Pinpoint the cell where the given text exists, returning its (X, Y) midpoint coordinate. 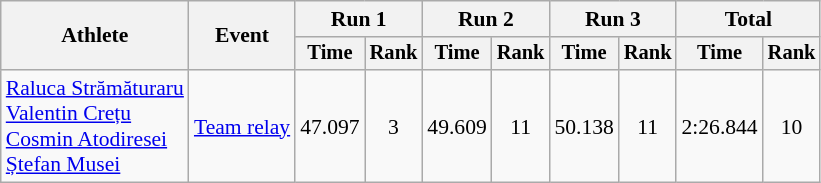
3 (394, 126)
Run 3 (612, 19)
47.097 (330, 126)
49.609 (456, 126)
Total (748, 19)
Run 1 (358, 19)
2:26.844 (719, 126)
Team relay (242, 126)
Athlete (95, 36)
Event (242, 36)
Raluca StrămăturaruValentin CrețuCosmin AtodireseiȘtefan Musei (95, 126)
10 (792, 126)
50.138 (584, 126)
Run 2 (486, 19)
